From the cell containing the given text, extract its center point as (X, Y) coordinate. 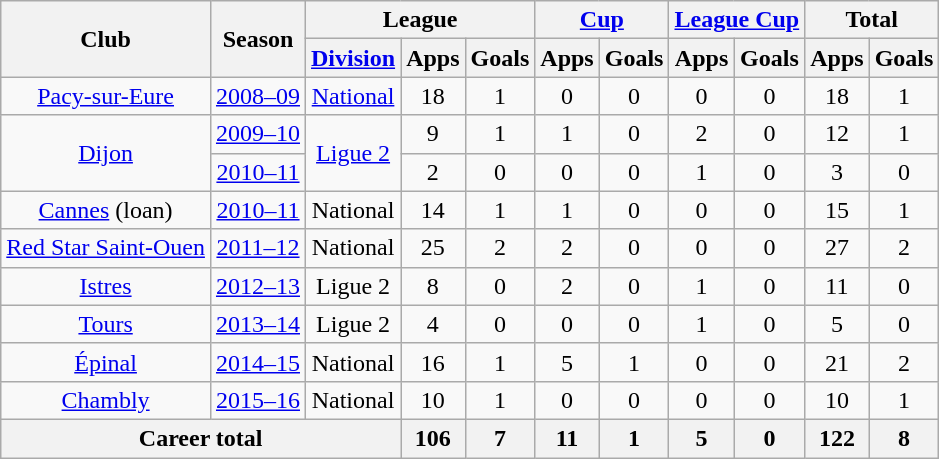
15 (837, 210)
4 (433, 324)
27 (837, 248)
Career total (201, 438)
Tours (106, 324)
2009–10 (258, 134)
106 (433, 438)
Cup (602, 20)
Pacy-sur-Eure (106, 96)
League (420, 20)
Red Star Saint-Ouen (106, 248)
14 (433, 210)
League Cup (737, 20)
2013–14 (258, 324)
Cannes (loan) (106, 210)
12 (837, 134)
3 (837, 172)
2011–12 (258, 248)
Dijon (106, 153)
16 (433, 362)
Season (258, 39)
2012–13 (258, 286)
2015–16 (258, 400)
2008–09 (258, 96)
Total (872, 20)
Chambly (106, 400)
9 (433, 134)
7 (500, 438)
122 (837, 438)
21 (837, 362)
Club (106, 39)
25 (433, 248)
Istres (106, 286)
2014–15 (258, 362)
Épinal (106, 362)
Division (354, 58)
